Determine the [x, y] coordinate at the center of the cell enclosing the given text.  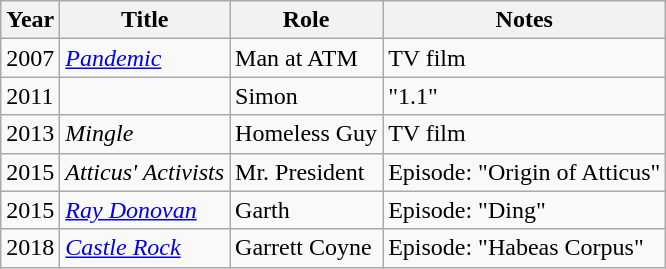
Simon [306, 96]
Garrett Coyne [306, 248]
Castle Rock [145, 248]
Homeless Guy [306, 134]
Episode: "Habeas Corpus" [524, 248]
2018 [30, 248]
2007 [30, 58]
Ray Donovan [145, 210]
Title [145, 20]
Episode: "Ding" [524, 210]
Role [306, 20]
2011 [30, 96]
Notes [524, 20]
Pandemic [145, 58]
Year [30, 20]
Garth [306, 210]
Man at ATM [306, 58]
Atticus' Activists [145, 172]
Mingle [145, 134]
Episode: "Origin of Atticus" [524, 172]
"1.1" [524, 96]
Mr. President [306, 172]
2013 [30, 134]
